Pinpoint the cell where the given text exists, returning its [X, Y] midpoint coordinate. 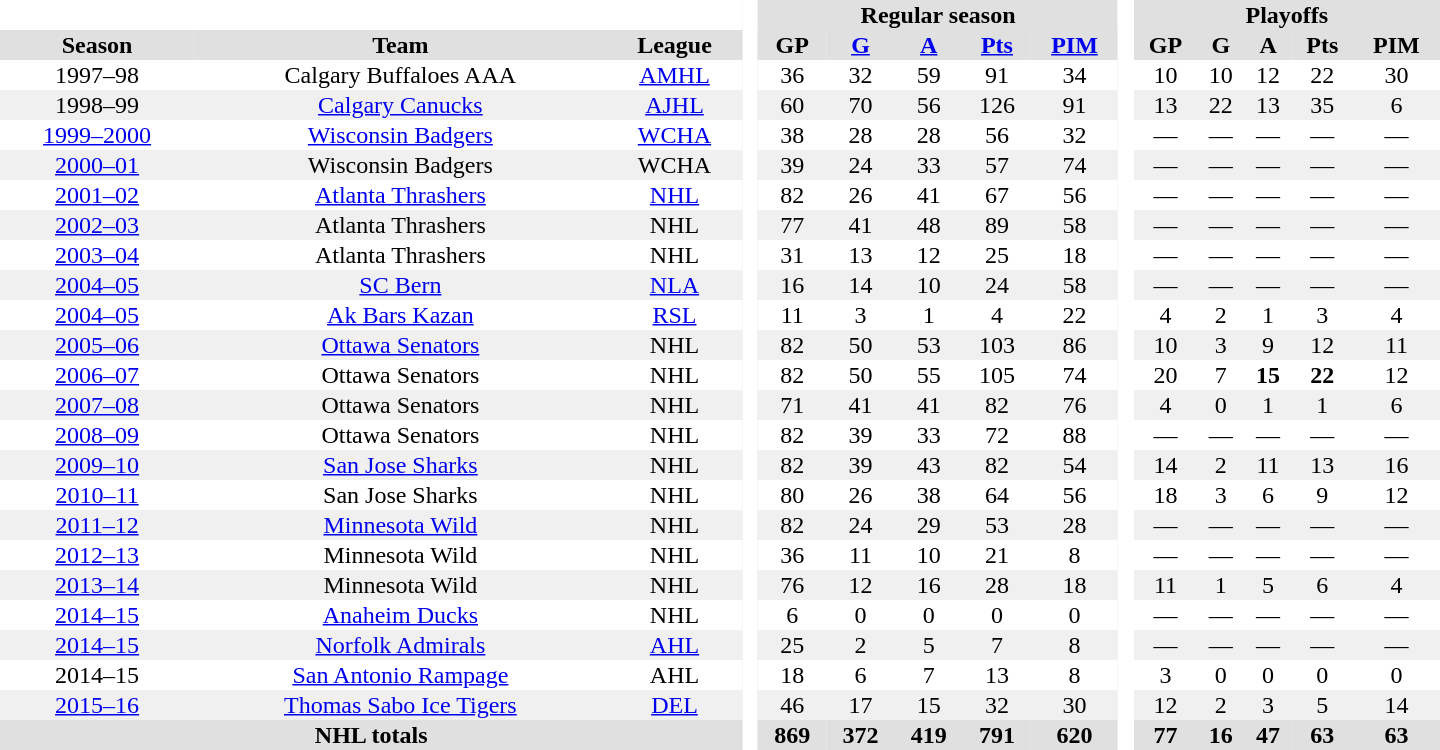
2001–02 [97, 195]
2009–10 [97, 465]
29 [929, 525]
67 [997, 195]
NLA [675, 285]
Ak Bars Kazan [400, 315]
2013–14 [97, 585]
57 [997, 165]
1997–98 [97, 75]
80 [792, 495]
AMHL [675, 75]
2006–07 [97, 375]
Norfolk Admirals [400, 645]
2000–01 [97, 165]
86 [1074, 345]
1998–99 [97, 105]
2010–11 [97, 495]
17 [860, 705]
SC Bern [400, 285]
2002–03 [97, 225]
869 [792, 735]
60 [792, 105]
70 [860, 105]
DEL [675, 705]
88 [1074, 435]
55 [929, 375]
126 [997, 105]
59 [929, 75]
31 [792, 255]
Calgary Canucks [400, 105]
791 [997, 735]
103 [997, 345]
20 [1166, 375]
2005–06 [97, 345]
Team [400, 45]
League [675, 45]
105 [997, 375]
Playoffs [1287, 15]
46 [792, 705]
2011–12 [97, 525]
89 [997, 225]
RSL [675, 315]
Regular season [938, 15]
620 [1074, 735]
64 [997, 495]
47 [1268, 735]
34 [1074, 75]
2012–13 [97, 555]
AJHL [675, 105]
35 [1322, 105]
2007–08 [97, 405]
Anaheim Ducks [400, 615]
72 [997, 435]
419 [929, 735]
2015–16 [97, 705]
San Antonio Rampage [400, 675]
NHL totals [371, 735]
21 [997, 555]
Calgary Buffaloes AAA [400, 75]
54 [1074, 465]
71 [792, 405]
2008–09 [97, 435]
Season [97, 45]
43 [929, 465]
2003–04 [97, 255]
Thomas Sabo Ice Tigers [400, 705]
372 [860, 735]
1999–2000 [97, 135]
48 [929, 225]
